Detect which cell encompasses the target text, then output its (X, Y) center coordinate. 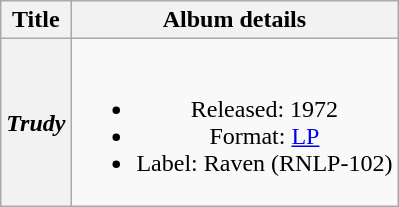
Trudy (36, 122)
Title (36, 20)
Album details (234, 20)
Released: 1972Format: LPLabel: Raven (RNLP-102) (234, 122)
